Determine the [X, Y] coordinate at the center of the cell enclosing the given text.  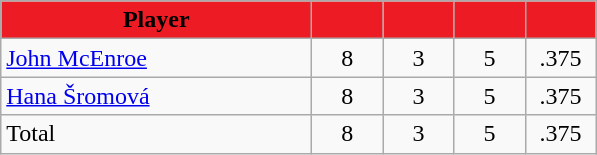
Total [156, 134]
Player [156, 20]
John McEnroe [156, 58]
Hana Šromová [156, 96]
